Scan for the cell matching the given text and deliver its [X, Y] coordinate at center. 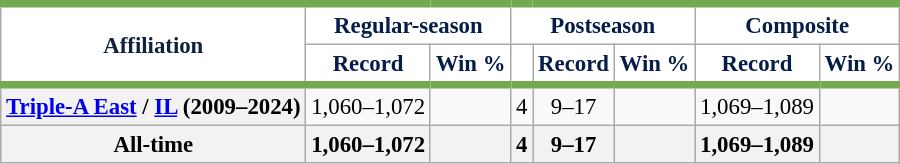
Affiliation [154, 44]
Postseason [603, 24]
Composite [798, 24]
Regular-season [408, 24]
All-time [154, 145]
Triple-A East / IL (2009–2024) [154, 106]
